From the cell containing the given text, extract its center point as [X, Y] coordinate. 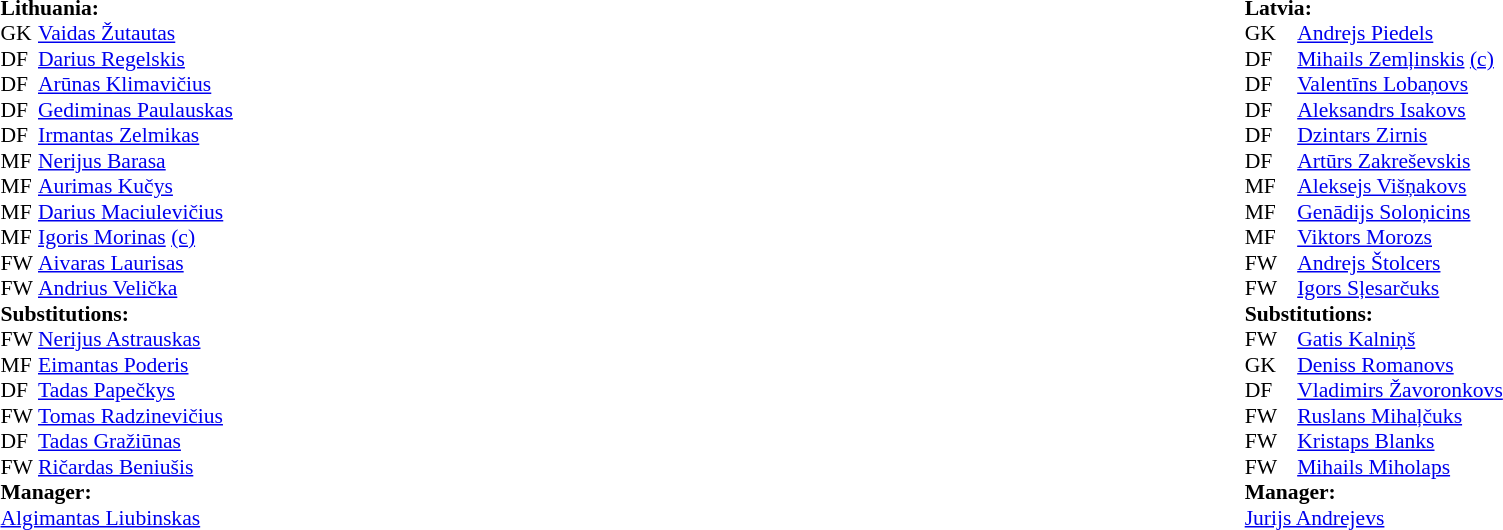
Genādijs Soloņicins [1400, 212]
Andrius Velička [136, 289]
Tomas Radzinevičius [136, 416]
Nerijus Barasa [136, 161]
Substitutions: [116, 314]
Dzintars Zirnis [1400, 135]
Aivaras Laurisas [136, 263]
Aurimas Kučys [136, 187]
Viktors Morozs [1400, 237]
Andrejs Piedels [1400, 33]
Tadas Gražiūnas [136, 441]
Valentīns Lobaņovs [1400, 85]
Aleksandrs Isakovs [1400, 110]
Darius Maciulevičius [136, 212]
Aleksejs Višņakovs [1400, 187]
Irmantas Zelmikas [136, 135]
Ričardas Beniušis [136, 467]
Igoris Morinas (c) [136, 237]
Vaidas Žutautas [136, 33]
Vladimirs Žavoronkovs [1400, 391]
Gediminas Paulauskas [136, 110]
Igors Sļesarčuks [1400, 289]
Tadas Papečkys [136, 391]
Darius Regelskis [136, 59]
Eimantas Poderis [136, 365]
Nerijus Astrauskas [136, 339]
Gatis Kalniņš [1400, 339]
Ruslans Mihaļčuks [1400, 416]
Deniss Romanovs [1400, 365]
Mihails Miholaps [1400, 467]
Kristaps Blanks [1400, 441]
Manager: [116, 493]
Andrejs Štolcers [1400, 263]
Arūnas Klimavičius [136, 85]
Artūrs Zakreševskis [1400, 161]
Mihails Zemļinskis (c) [1400, 59]
